Scan for the cell matching the given text and deliver its (X, Y) coordinate at center. 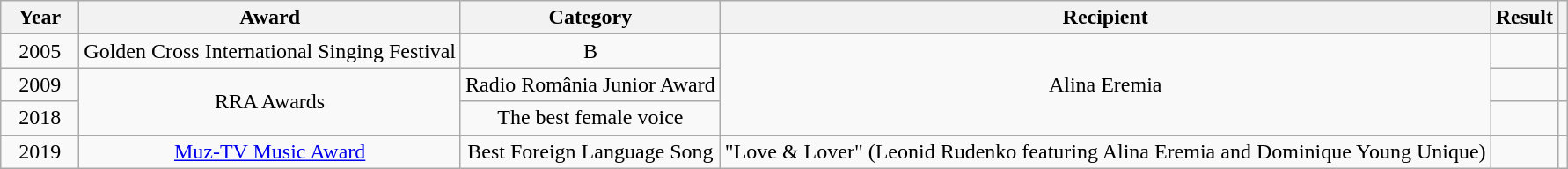
2018 (40, 118)
RRA Awards (270, 101)
The best female voice (590, 118)
Category (590, 18)
Golden Cross International Singing Festival (270, 51)
Radio România Junior Award (590, 84)
Muz-TV Music Award (270, 151)
2005 (40, 51)
Award (270, 18)
2019 (40, 151)
2009 (40, 84)
Alina Eremia (1105, 84)
Year (40, 18)
"Love & Lover" (Leonid Rudenko featuring Alina Eremia and Dominique Young Unique) (1105, 151)
Result (1524, 18)
Best Foreign Language Song (590, 151)
Recipient (1105, 18)
B (590, 51)
